Identify which cell holds the provided text, then report its (x, y) central coordinate. 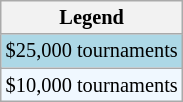
$25,000 tournaments (92, 51)
$10,000 tournaments (92, 85)
Legend (92, 17)
